From the cell containing the given text, extract its center point as [X, Y] coordinate. 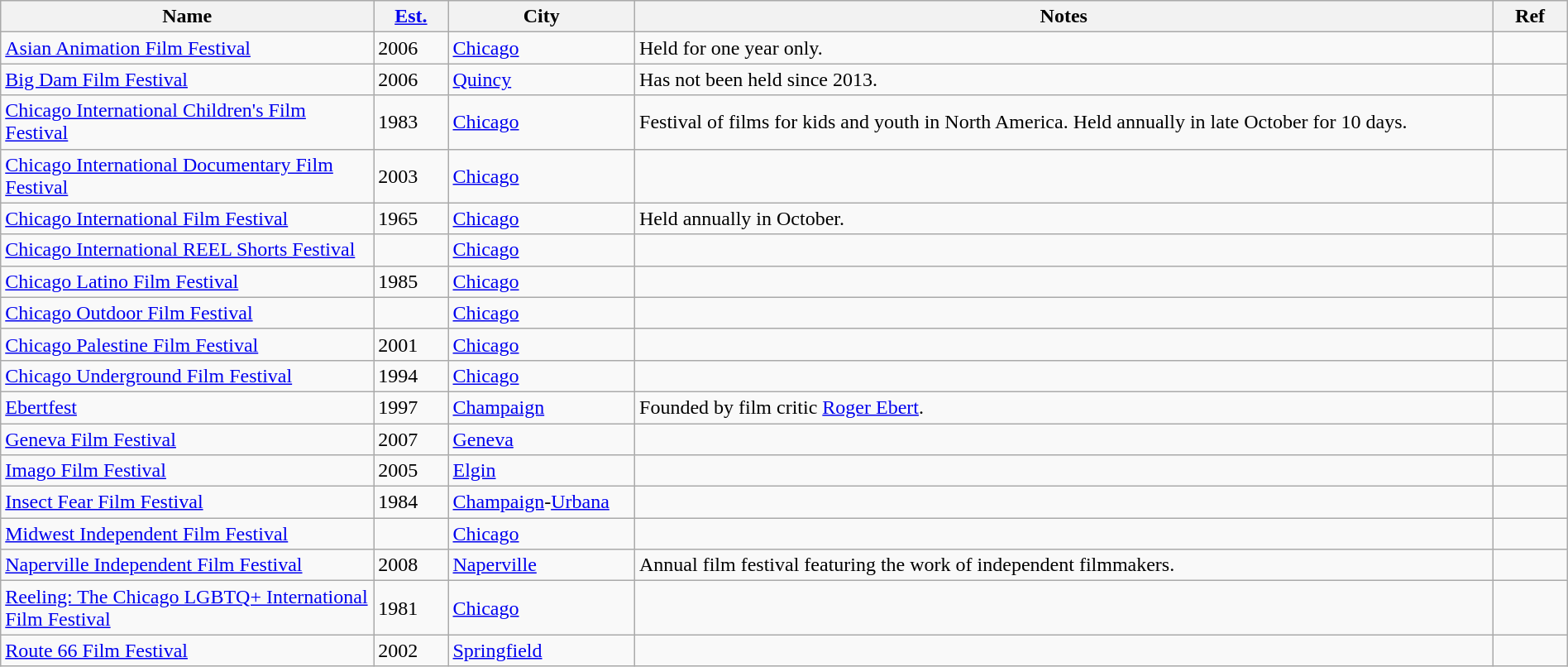
Route 66 Film Festival [187, 650]
Champaign [542, 407]
Insect Fear Film Festival [187, 502]
Chicago Latino Film Festival [187, 281]
1965 [411, 218]
2003 [411, 175]
Held for one year only. [1064, 48]
Naperville [542, 565]
Chicago International REEL Shorts Festival [187, 250]
Ebertfest [187, 407]
1985 [411, 281]
Notes [1064, 17]
1984 [411, 502]
Has not been held since 2013. [1064, 79]
Ref [1530, 17]
Geneva Film Festival [187, 439]
Geneva [542, 439]
2007 [411, 439]
City [542, 17]
Asian Animation Film Festival [187, 48]
Chicago Outdoor Film Festival [187, 313]
1981 [411, 607]
Elgin [542, 471]
Quincy [542, 79]
Chicago International Film Festival [187, 218]
2002 [411, 650]
Est. [411, 17]
2008 [411, 565]
Chicago Underground Film Festival [187, 376]
Chicago International Documentary Film Festival [187, 175]
2005 [411, 471]
Midwest Independent Film Festival [187, 534]
Founded by film critic Roger Ebert. [1064, 407]
Naperville Independent Film Festival [187, 565]
Chicago Palestine Film Festival [187, 344]
2001 [411, 344]
1997 [411, 407]
Big Dam Film Festival [187, 79]
Festival of films for kids and youth in North America. Held annually in late October for 10 days. [1064, 122]
Imago Film Festival [187, 471]
Annual film festival featuring the work of independent filmmakers. [1064, 565]
1994 [411, 376]
Champaign-Urbana [542, 502]
Chicago International Children's Film Festival [187, 122]
Springfield [542, 650]
1983 [411, 122]
Name [187, 17]
Reeling: The Chicago LGBTQ+ International Film Festival [187, 607]
Held annually in October. [1064, 218]
